Scan for the cell matching the given text and deliver its (X, Y) coordinate at center. 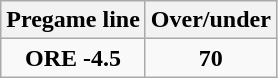
ORE -4.5 (74, 58)
Pregame line (74, 20)
Over/under (210, 20)
70 (210, 58)
